Pinpoint the cell where the given text exists, returning its (X, Y) midpoint coordinate. 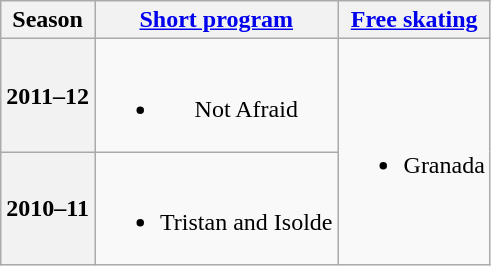
Short program (216, 20)
2011–12 (48, 96)
Season (48, 20)
Free skating (414, 20)
Granada (414, 152)
Tristan and Isolde (216, 208)
2010–11 (48, 208)
Not Afraid (216, 96)
